For the text-containing cell, return its midpoint in [X, Y] coordinate format. 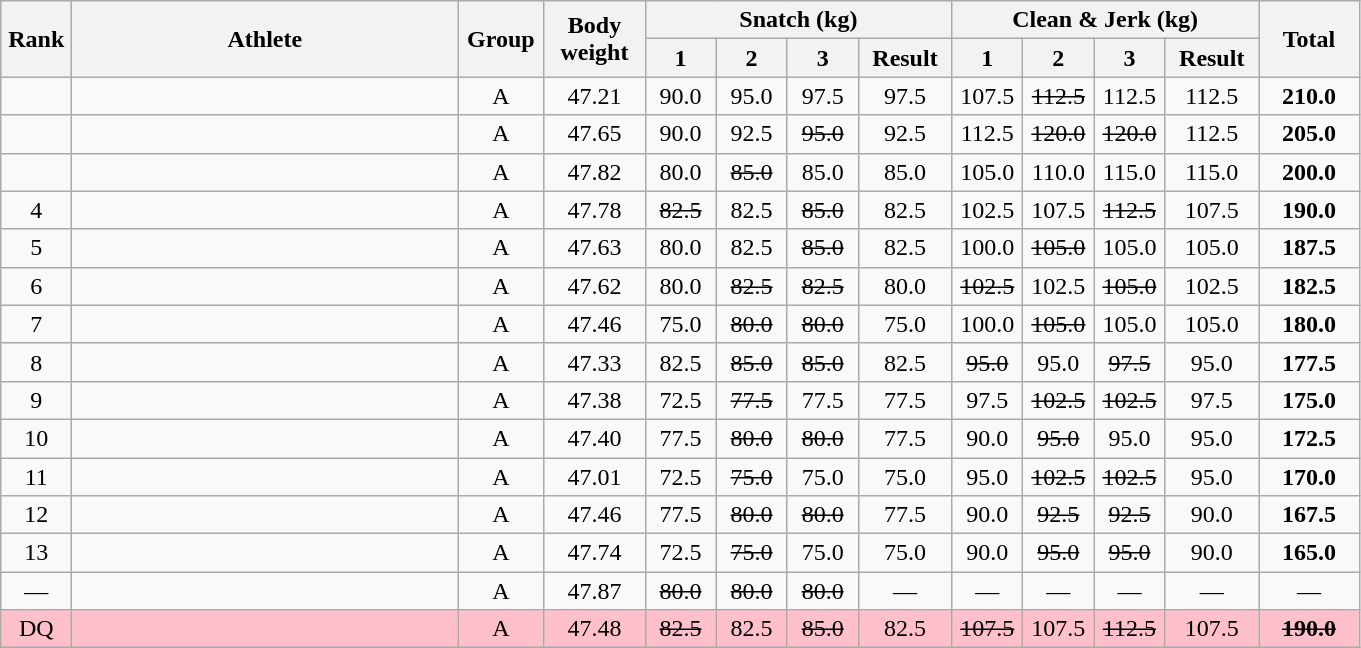
47.87 [594, 591]
5 [36, 248]
172.5 [1308, 438]
47.82 [594, 172]
47.48 [594, 629]
47.62 [594, 286]
11 [36, 477]
182.5 [1308, 286]
205.0 [1308, 134]
13 [36, 553]
47.63 [594, 248]
Clean & Jerk (kg) [1106, 20]
6 [36, 286]
47.74 [594, 553]
Group [501, 39]
180.0 [1308, 324]
DQ [36, 629]
Snatch (kg) [798, 20]
210.0 [1308, 96]
Total [1308, 39]
187.5 [1308, 248]
Athlete [265, 39]
4 [36, 210]
8 [36, 362]
165.0 [1308, 553]
167.5 [1308, 515]
10 [36, 438]
47.21 [594, 96]
177.5 [1308, 362]
175.0 [1308, 400]
170.0 [1308, 477]
110.0 [1058, 172]
9 [36, 400]
47.40 [594, 438]
Rank [36, 39]
12 [36, 515]
47.01 [594, 477]
47.65 [594, 134]
47.78 [594, 210]
47.38 [594, 400]
7 [36, 324]
47.33 [594, 362]
Body weight [594, 39]
200.0 [1308, 172]
